Locate the cell with the specified text and output its [X, Y] center coordinate. 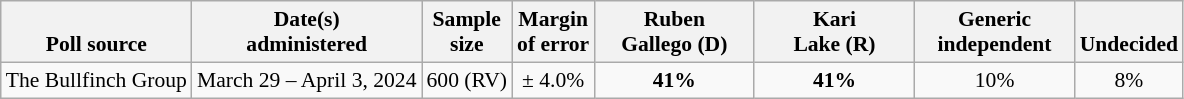
10% [995, 80]
KariLake (R) [834, 32]
Poll source [96, 32]
Undecided [1129, 32]
March 29 – April 3, 2024 [307, 80]
Date(s)administered [307, 32]
Marginof error [553, 32]
Samplesize [468, 32]
Genericindependent [995, 32]
RubenGallego (D) [674, 32]
The Bullfinch Group [96, 80]
600 (RV) [468, 80]
± 4.0% [553, 80]
8% [1129, 80]
